Return the [x, y] coordinate for the center point of the cell that contains the specified text.  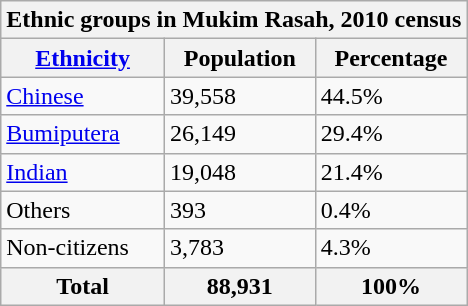
Others [83, 210]
Chinese [83, 96]
393 [240, 210]
39,558 [240, 96]
Non-citizens [83, 248]
Ethnicity [83, 58]
Total [83, 286]
26,149 [240, 134]
Indian [83, 172]
3,783 [240, 248]
44.5% [391, 96]
Percentage [391, 58]
88,931 [240, 286]
Ethnic groups in Mukim Rasah, 2010 census [234, 20]
Population [240, 58]
21.4% [391, 172]
0.4% [391, 210]
100% [391, 286]
Bumiputera [83, 134]
19,048 [240, 172]
4.3% [391, 248]
29.4% [391, 134]
